Scan for the cell matching the given text and deliver its [x, y] coordinate at center. 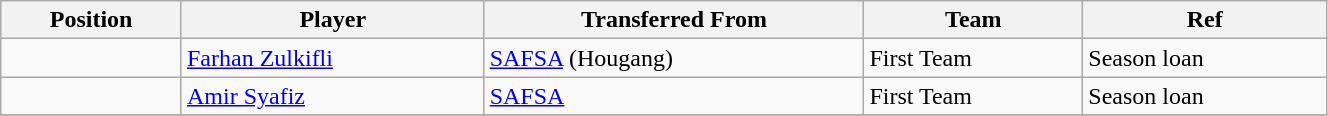
Player [332, 20]
Transferred From [674, 20]
Amir Syafiz [332, 96]
SAFSA (Hougang) [674, 58]
Team [974, 20]
SAFSA [674, 96]
Position [92, 20]
Ref [1205, 20]
Farhan Zulkifli [332, 58]
